Detect which cell encompasses the target text, then output its [x, y] center coordinate. 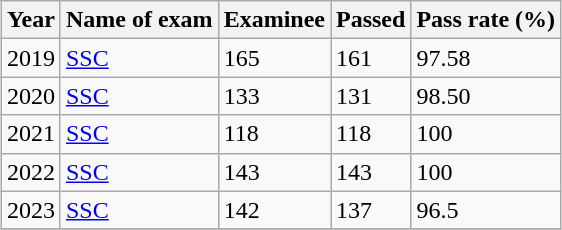
Passed [370, 20]
165 [274, 58]
133 [274, 96]
Pass rate (%) [486, 20]
96.5 [486, 210]
161 [370, 58]
Examinee [274, 20]
98.50 [486, 96]
131 [370, 96]
Year [30, 20]
2020 [30, 96]
2021 [30, 134]
142 [274, 210]
2019 [30, 58]
137 [370, 210]
2023 [30, 210]
97.58 [486, 58]
2022 [30, 172]
Name of exam [139, 20]
